Return the (x, y) coordinate for the center point of the cell that contains the specified text.  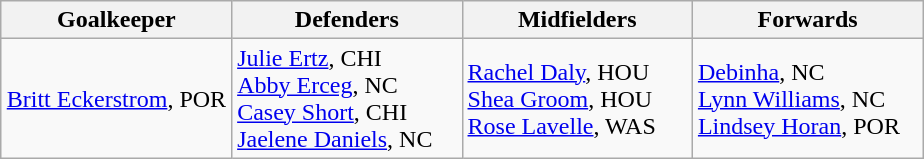
Britt Eckerstrom, POR (116, 98)
Midfielders (577, 20)
Defenders (347, 20)
Forwards (807, 20)
Julie Ertz, CHI Abby Erceg, NC Casey Short, CHI Jaelene Daniels, NC (347, 98)
Goalkeeper (116, 20)
Debinha, NC Lynn Williams, NC Lindsey Horan, POR (807, 98)
Rachel Daly, HOU Shea Groom, HOU Rose Lavelle, WAS (577, 98)
